Output the [x, y] coordinate of the center of the cell containing the given text.  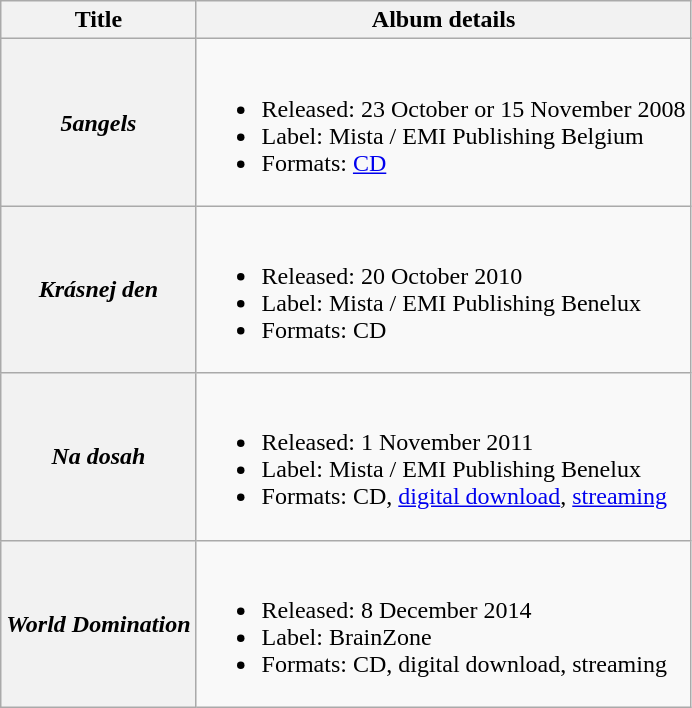
Released: 20 October 2010Label: Mista / EMI Publishing BeneluxFormats: CD [444, 290]
Released: 23 October or 15 November 2008Label: Mista / EMI Publishing BelgiumFormats: CD [444, 122]
Released: 8 December 2014Label: BrainZoneFormats: CD, digital download, streaming [444, 624]
Released: 1 November 2011Label: Mista / EMI Publishing BeneluxFormats: CD, digital download, streaming [444, 456]
Na dosah [98, 456]
World Domination [98, 624]
Title [98, 20]
Krásnej den [98, 290]
5angels [98, 122]
Album details [444, 20]
